Find where the given text appears and provide that cell's center as (x, y) coordinate. 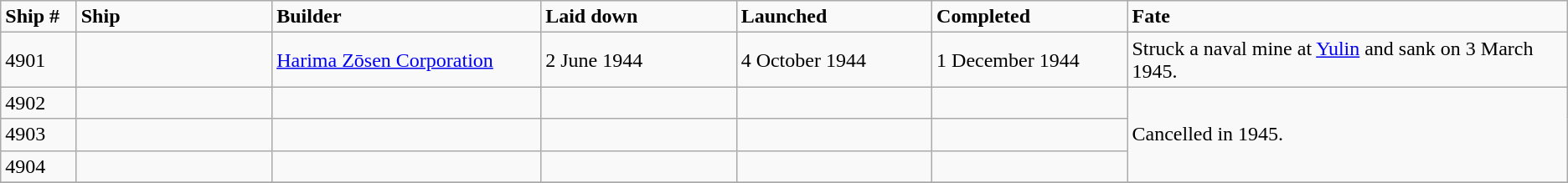
4902 (39, 103)
Fate (1347, 17)
2 June 1944 (638, 60)
Struck a naval mine at Yulin and sank on 3 March 1945. (1347, 60)
Completed (1030, 17)
4904 (39, 166)
Ship (174, 17)
4901 (39, 60)
4 October 1944 (834, 60)
Laid down (638, 17)
Launched (834, 17)
Harima Zōsen Corporation (407, 60)
Cancelled in 1945. (1347, 135)
1 December 1944 (1030, 60)
Ship # (39, 17)
4903 (39, 135)
Builder (407, 17)
